Detect which cell encompasses the target text, then output its [X, Y] center coordinate. 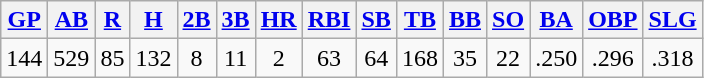
3B [236, 20]
.296 [613, 58]
85 [112, 58]
168 [420, 58]
SO [508, 20]
64 [376, 58]
63 [329, 58]
OBP [613, 20]
BA [556, 20]
SB [376, 20]
GP [24, 20]
529 [72, 58]
R [112, 20]
144 [24, 58]
2B [196, 20]
.250 [556, 58]
HR [278, 20]
132 [154, 58]
BB [464, 20]
35 [464, 58]
22 [508, 58]
AB [72, 20]
TB [420, 20]
2 [278, 58]
SLG [672, 20]
.318 [672, 58]
H [154, 20]
11 [236, 58]
RBI [329, 20]
8 [196, 58]
